From the cell containing the given text, extract its center point as (X, Y) coordinate. 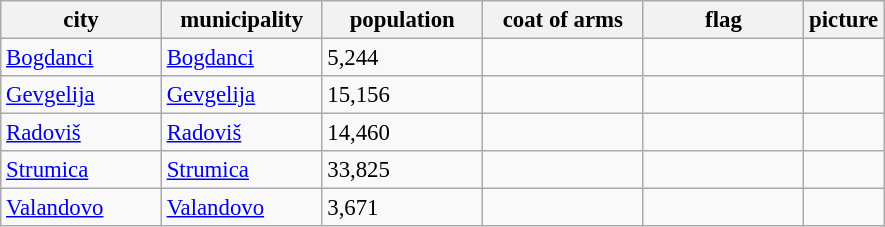
picture (844, 20)
municipality (242, 20)
33,825 (402, 170)
flag (724, 20)
14,460 (402, 133)
population (402, 20)
5,244 (402, 58)
city (82, 20)
3,671 (402, 208)
15,156 (402, 95)
coat of arms (564, 20)
